Provide the [x, y] coordinate of the cell's center where the given text is located.  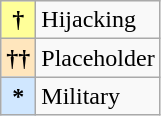
Military [98, 96]
Placeholder [98, 58]
* [18, 96]
†† [18, 58]
Hijacking [98, 20]
† [18, 20]
